Detect which cell encompasses the target text, then output its [X, Y] center coordinate. 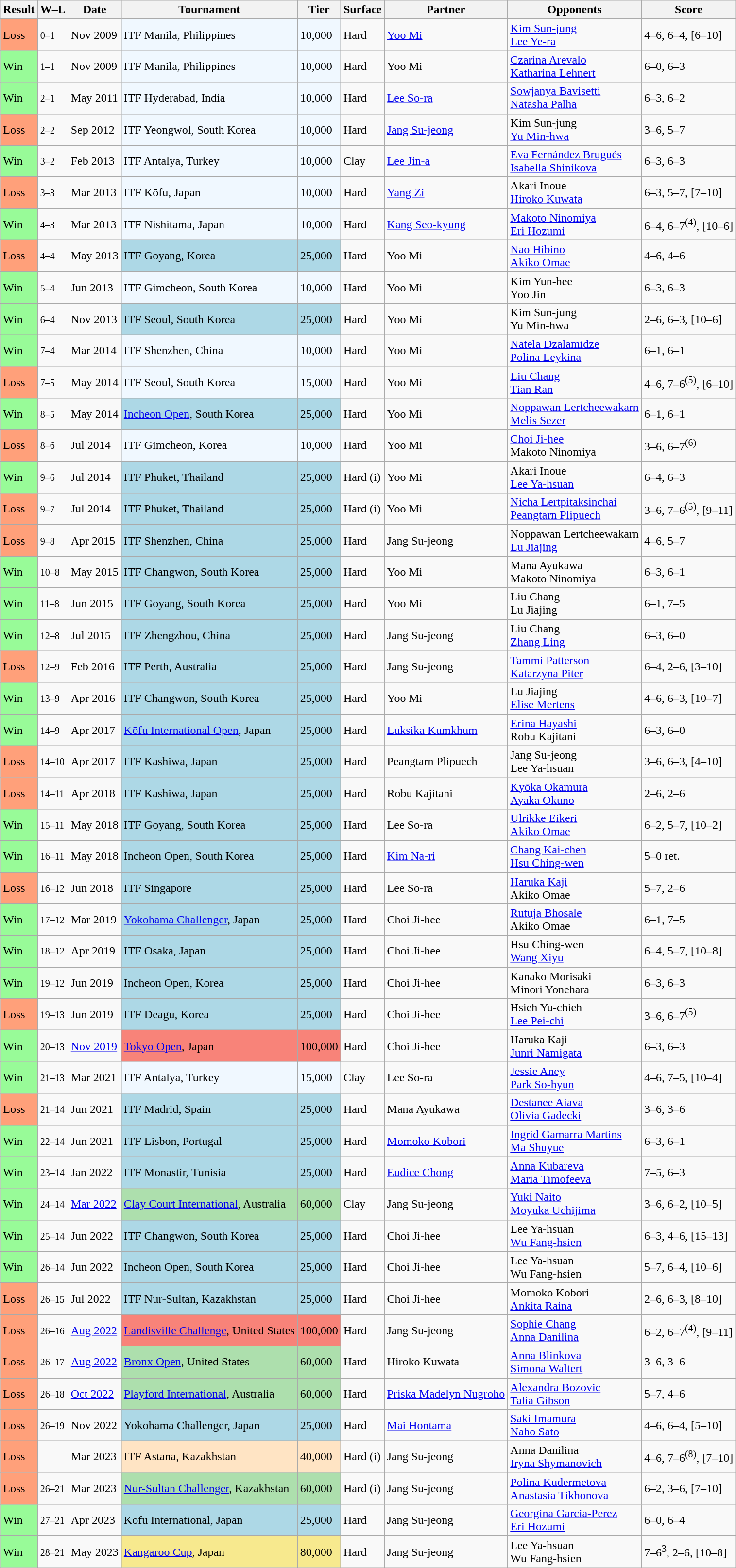
2–6, 2–6 [688, 793]
6–0, 6–4 [688, 1520]
Kōfu International Open, Japan [209, 730]
5–7, 4–6 [688, 1393]
Kofu International, Japan [209, 1520]
7–63, 2–6, [10–8] [688, 1551]
5–7, 6–4, [10–6] [688, 1267]
Eudice Chong [446, 1173]
Noppawan Lertcheewakarn Melis Sezer [575, 414]
4–6, 6–4, [5–10] [688, 1425]
21–14 [52, 1109]
Tokyo Open, Japan [209, 1046]
21–13 [52, 1077]
Tournament [209, 10]
Hsieh Yu-chieh Lee Pei-chi [575, 1014]
7–4 [52, 351]
Jul 2015 [94, 635]
Haruka Kaji Akiko Omae [575, 888]
Feb 2016 [94, 666]
9–8 [52, 540]
Apr 2015 [94, 540]
Liu Chang Zhang Ling [575, 635]
27–21 [52, 1520]
26–18 [52, 1393]
Haruka Kaji Junri Namigata [575, 1046]
0–1 [52, 35]
26–19 [52, 1425]
ITF Deagu, Korea [209, 1014]
ITF Gimcheon, Korea [209, 446]
40,000 [319, 1457]
ITF Goyang, Korea [209, 256]
Jun 2015 [94, 603]
Score [688, 10]
6–4, 6–3 [688, 477]
Choi Ji-hee Makoto Ninomiya [575, 446]
1–1 [52, 66]
4–6, 5–7 [688, 540]
6–4, 6–7(4), [10–6] [688, 224]
May 2011 [94, 98]
3–6, 5–7 [688, 129]
Partner [446, 10]
6–2, 5–7, [10–2] [688, 825]
Jang Su-jeong Lee Ya-hsuan [575, 762]
3–6, 6–2, [10–5] [688, 1204]
ITF Nishitama, Japan [209, 224]
15–11 [52, 825]
6–4, 2–6, [3–10] [688, 666]
ITF Hyderabad, India [209, 98]
19–12 [52, 983]
Kyōka Okamura Ayaka Okuno [575, 793]
Mar 2022 [94, 1204]
ITF Madrid, Spain [209, 1109]
26–21 [52, 1488]
Alexandra Bozovic Talia Gibson [575, 1393]
ITF Singapore [209, 888]
Luksika Kumkhum [446, 730]
2–6, 6–3, [10–6] [688, 319]
Anna Kubareva Maria Timofeeva [575, 1173]
2–1 [52, 98]
28–21 [52, 1551]
13–9 [52, 699]
Nov 2019 [94, 1046]
Landisville Challenge, United States [209, 1330]
Sowjanya Bavisetti Natasha Palha [575, 98]
Sep 2012 [94, 129]
2–2 [52, 129]
Apr 2018 [94, 793]
ITF Kōfu, Japan [209, 192]
Nao Hibino Akiko Omae [575, 256]
3–6, 6–3, [4–10] [688, 762]
2–6, 6–3, [8–10] [688, 1299]
4–6, 6–4, [6–10] [688, 35]
3–6, 6–7(5) [688, 1014]
7–5, 6–3 [688, 1173]
Hsu Ching-wen Wang Xiyu [575, 951]
Eva Fernández Brugués Isabella Shinikova [575, 161]
6–4 [52, 319]
Polina Kudermetova Anastasia Tikhonova [575, 1488]
Feb 2013 [94, 161]
Chang Kai-chen Hsu Ching-wen [575, 856]
14–10 [52, 762]
Erina Hayashi Robu Kajitani [575, 730]
6–0, 6–3 [688, 66]
26–17 [52, 1362]
14–11 [52, 793]
Jul 2022 [94, 1299]
Anna Blinkova Simona Waltert [575, 1362]
Akari Inoue Hiroko Kuwata [575, 192]
ITF Zhengzhou, China [209, 635]
Incheon Open, Korea [209, 983]
Mai Hontama [446, 1425]
20–13 [52, 1046]
Mana Ayukawa [446, 1109]
17–12 [52, 920]
Tammi Patterson Katarzyna Piter [575, 666]
ITF Astana, Kazakhstan [209, 1457]
16–11 [52, 856]
Czarina Arevalo Katharina Lehnert [575, 66]
19–13 [52, 1014]
5–4 [52, 288]
Sophie Chang Anna Danilina [575, 1330]
Natela Dzalamidze Polina Leykina [575, 351]
23–14 [52, 1173]
12–8 [52, 635]
5–0 ret. [688, 856]
18–12 [52, 951]
Surface [362, 10]
Peangtarn Plipuech [446, 762]
May 2013 [94, 256]
Kim Sun-jung Lee Ye-ra [575, 35]
26–14 [52, 1267]
Bronx Open, United States [209, 1362]
Jun 2018 [94, 888]
Lee Jin-a [446, 161]
Clay Court International, Australia [209, 1204]
Momoko Kobori Ankita Raina [575, 1299]
4–6, 6–3, [10–7] [688, 699]
14–9 [52, 730]
ITF Monastir, Tunisia [209, 1173]
Ulrikke Eikeri Akiko Omae [575, 825]
9–6 [52, 477]
80,000 [319, 1551]
Liu Chang Lu Jiajing [575, 603]
6–3, 6–2 [688, 98]
3–6, 6–7(6) [688, 446]
3–6, 7–6(5), [9–11] [688, 509]
Apr 2023 [94, 1520]
Date [94, 10]
Liu Chang Tian Ran [575, 382]
Momoko Kobori [446, 1141]
5–7, 2–6 [688, 888]
12–9 [52, 666]
ITF Perth, Australia [209, 666]
3–2 [52, 161]
4–6, 7–6(5), [6–10] [688, 382]
Saki Imamura Naho Sato [575, 1425]
Destanee Aiava Olivia Gadecki [575, 1109]
Playford International, Australia [209, 1393]
6–2, 6–7(4), [9–11] [688, 1330]
Yang Zi [446, 192]
Georgina Garcia-Perez Eri Hozumi [575, 1520]
W–L [52, 10]
Kim Na-ri [446, 856]
6–3, 4–6, [15–13] [688, 1236]
7–5 [52, 382]
Kang Seo-kyung [446, 224]
Mar 2021 [94, 1077]
Jessie Aney Park So-hyun [575, 1077]
Ingrid Gamarra Martins Ma Shuyue [575, 1141]
24–14 [52, 1204]
ITF Osaka, Japan [209, 951]
8–6 [52, 446]
Nov 2013 [94, 319]
26–16 [52, 1330]
ITF Gimcheon, South Korea [209, 288]
Jun 2013 [94, 288]
Mar 2019 [94, 920]
Mana Ayukawa Makoto Ninomiya [575, 572]
Kim Yun-hee Yoo Jin [575, 288]
Lu Jiajing Elise Mertens [575, 699]
ITF Yeongwol, South Korea [209, 129]
Apr 2019 [94, 951]
Kangaroo Cup, Japan [209, 1551]
Yuki Naito Moyuka Uchijima [575, 1204]
Nur-Sultan Challenger, Kazakhstan [209, 1488]
Kanako Morisaki Minori Yonehara [575, 983]
Akari Inoue Lee Ya-hsuan [575, 477]
6–2, 3–6, [7–10] [688, 1488]
4–3 [52, 224]
May 2023 [94, 1551]
16–12 [52, 888]
11–8 [52, 603]
Anna Danilina Iryna Shymanovich [575, 1457]
Noppawan Lertcheewakarn Lu Jiajing [575, 540]
26–15 [52, 1299]
4–6, 7–6(8), [7–10] [688, 1457]
May 2015 [94, 572]
Jan 2022 [94, 1173]
Hiroko Kuwata [446, 1362]
Robu Kajitani [446, 793]
Makoto Ninomiya Eri Hozumi [575, 224]
10–8 [52, 572]
8–5 [52, 414]
22–14 [52, 1141]
Priska Madelyn Nugroho [446, 1393]
6–4, 5–7, [10–8] [688, 951]
4–4 [52, 256]
ITF Lisbon, Portugal [209, 1141]
ITF Nur-Sultan, Kazakhstan [209, 1299]
Oct 2022 [94, 1393]
3–3 [52, 192]
6–3, 5–7, [7–10] [688, 192]
Rutuja Bhosale Akiko Omae [575, 920]
Mar 2014 [94, 351]
Tier [319, 10]
Nov 2022 [94, 1425]
25–14 [52, 1236]
Apr 2016 [94, 699]
Opponents [575, 10]
Nicha Lertpitaksinchai Peangtarn Plipuech [575, 509]
4–6, 7–5, [10–4] [688, 1077]
4–6, 4–6 [688, 256]
9–7 [52, 509]
Result [19, 10]
